Capture the cell that displays the provided text and extract its [X, Y] central coordinate. 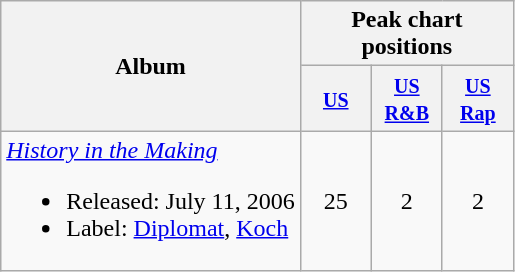
US R&B [406, 98]
25 [336, 201]
Peak chart positions [406, 34]
US [336, 98]
Album [150, 66]
US Rap [478, 98]
History in the MakingReleased: July 11, 2006Label: Diplomat, Koch [150, 201]
